From the cell containing the given text, extract its center point as [X, Y] coordinate. 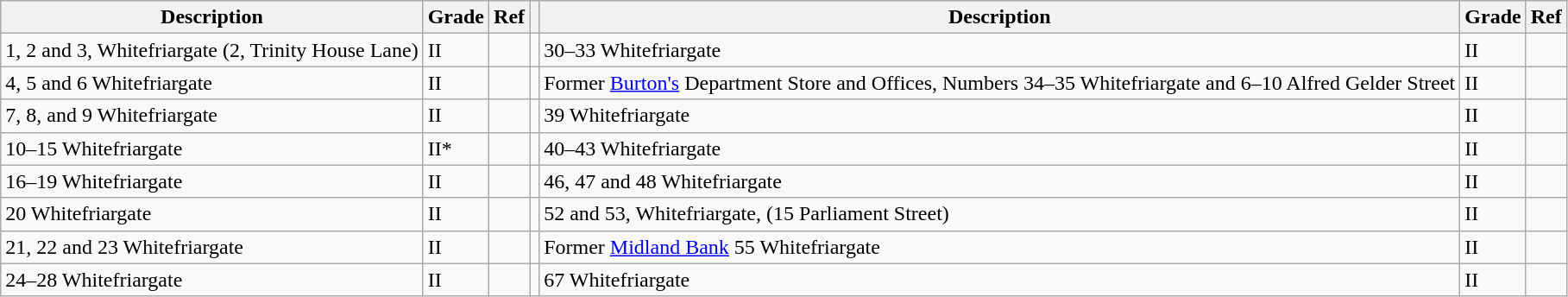
4, 5 and 6 Whitefriargate [212, 83]
20 Whitefriargate [212, 214]
67 Whitefriargate [999, 280]
1, 2 and 3, Whitefriargate (2, Trinity House Lane) [212, 50]
16–19 Whitefriargate [212, 181]
Former Burton's Department Store and Offices, Numbers 34–35 Whitefriargate and 6–10 Alfred Gelder Street [999, 83]
7, 8, and 9 Whitefriargate [212, 116]
40–43 Whitefriargate [999, 148]
Former Midland Bank 55 Whitefriargate [999, 247]
39 Whitefriargate [999, 116]
52 and 53, Whitefriargate, (15 Parliament Street) [999, 214]
46, 47 and 48 Whitefriargate [999, 181]
30–33 Whitefriargate [999, 50]
10–15 Whitefriargate [212, 148]
II* [456, 148]
21, 22 and 23 Whitefriargate [212, 247]
24–28 Whitefriargate [212, 280]
